Output the [X, Y] coordinate of the center of the cell containing the given text.  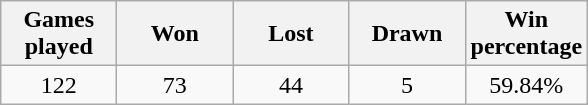
59.84% [526, 85]
5 [407, 85]
Lost [291, 34]
73 [175, 85]
Won [175, 34]
122 [59, 85]
Drawn [407, 34]
Win percentage [526, 34]
Games played [59, 34]
44 [291, 85]
